Determine the (x, y) coordinate at the center of the cell enclosing the given text.  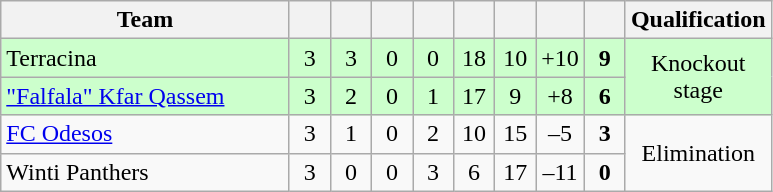
Terracina (146, 58)
–11 (560, 172)
Knockout stage (698, 77)
Team (146, 20)
"Falfala" Kfar Qassem (146, 96)
Elimination (698, 153)
FC Odesos (146, 134)
Qualification (698, 20)
18 (474, 58)
15 (516, 134)
+10 (560, 58)
+8 (560, 96)
–5 (560, 134)
Winti Panthers (146, 172)
